Find where the given text appears and provide that cell's center as (x, y) coordinate. 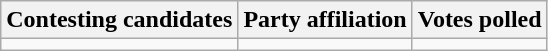
Votes polled (480, 20)
Contesting candidates (120, 20)
Party affiliation (325, 20)
